Provide the (x, y) coordinate of the cell's center where the given text is located.  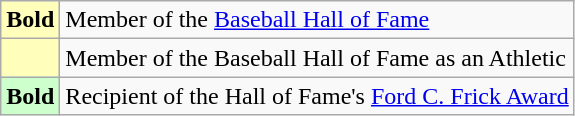
Member of the Baseball Hall of Fame (317, 20)
Member of the Baseball Hall of Fame as an Athletic (317, 58)
Recipient of the Hall of Fame's Ford C. Frick Award (317, 96)
